Output the [X, Y] coordinate of the center of the cell containing the given text.  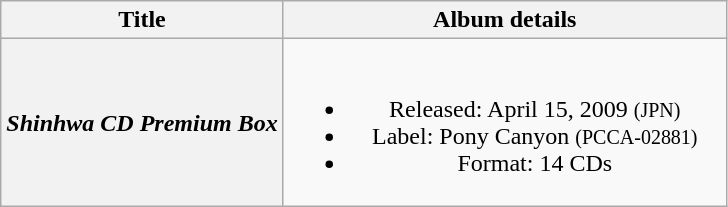
Title [142, 20]
Released: April 15, 2009 (JPN)Label: Pony Canyon (PCCA-02881)Format: 14 CDs [504, 122]
Album details [504, 20]
Shinhwa CD Premium Box [142, 122]
